Identify which cell holds the provided text, then report its [X, Y] central coordinate. 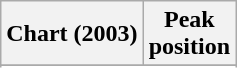
Chart (2003) [72, 34]
Peakposition [189, 34]
